From the cell containing the given text, extract its center point as (x, y) coordinate. 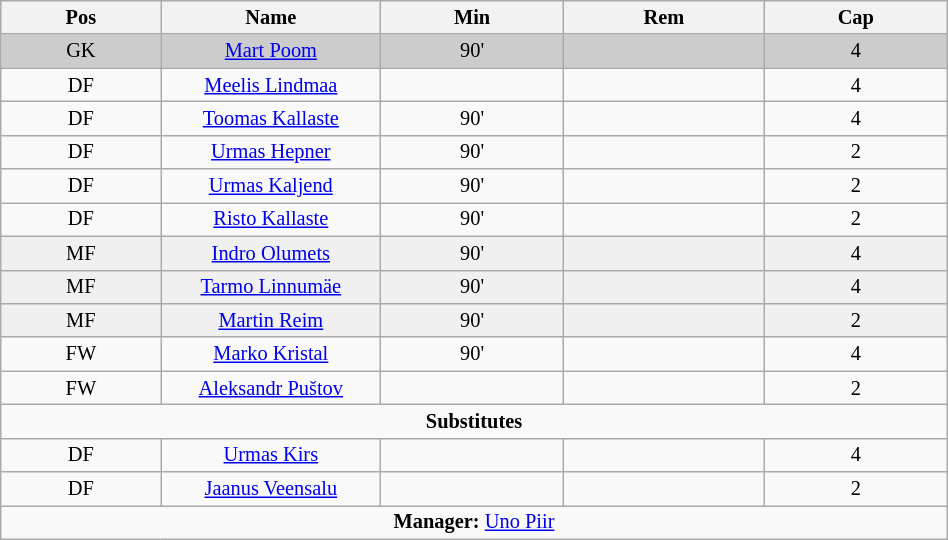
Mart Poom (271, 51)
GK (81, 51)
Risto Kallaste (271, 219)
Min (472, 17)
Meelis Lindmaa (271, 85)
Martin Reim (271, 320)
Toomas Kallaste (271, 118)
Pos (81, 17)
Indro Olumets (271, 253)
Urmas Kirs (271, 455)
Tarmo Linnumäe (271, 287)
Cap (856, 17)
Jaanus Veensalu (271, 489)
Substitutes (474, 421)
Urmas Kaljend (271, 186)
Aleksandr Puštov (271, 388)
Marko Kristal (271, 354)
Rem (664, 17)
Name (271, 17)
Manager: Uno Piir (474, 522)
Urmas Hepner (271, 152)
